For the text-containing cell, return its midpoint in [X, Y] coordinate format. 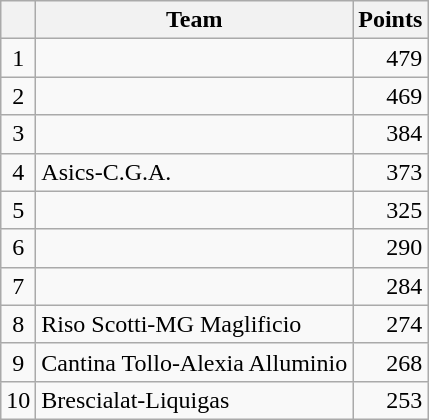
9 [18, 362]
8 [18, 324]
479 [390, 58]
4 [18, 172]
325 [390, 210]
1 [18, 58]
Points [390, 20]
Asics-C.G.A. [194, 172]
2 [18, 96]
7 [18, 286]
268 [390, 362]
373 [390, 172]
5 [18, 210]
469 [390, 96]
253 [390, 400]
Brescialat-Liquigas [194, 400]
Team [194, 20]
10 [18, 400]
Cantina Tollo-Alexia Alluminio [194, 362]
290 [390, 248]
6 [18, 248]
3 [18, 134]
284 [390, 286]
384 [390, 134]
Riso Scotti-MG Maglificio [194, 324]
274 [390, 324]
